From the cell containing the given text, extract its center point as [x, y] coordinate. 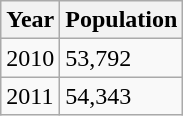
54,343 [122, 96]
53,792 [122, 58]
Population [122, 20]
2011 [30, 96]
Year [30, 20]
2010 [30, 58]
